Find where the given text appears and provide that cell's center as (X, Y) coordinate. 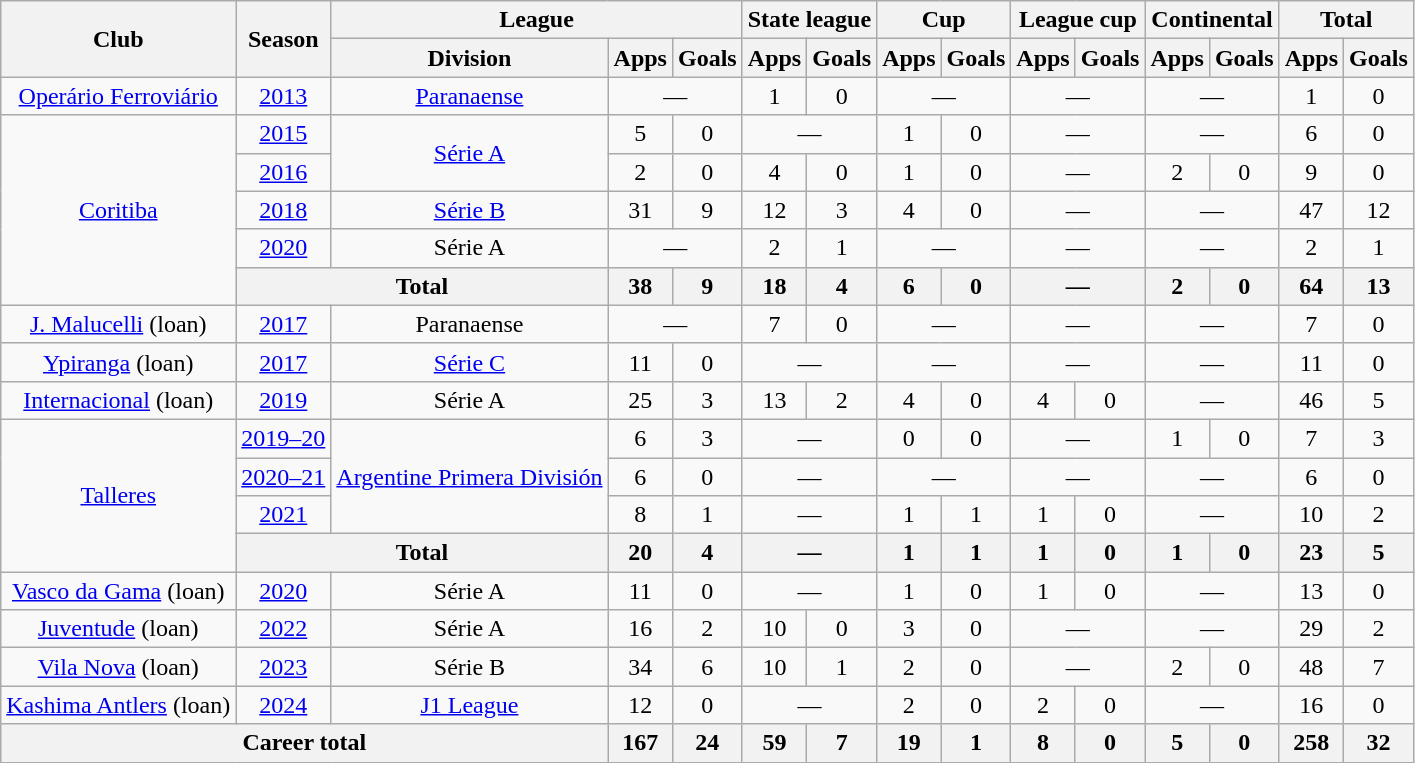
2020–21 (284, 477)
24 (707, 743)
19 (909, 743)
J. Malucelli (loan) (118, 324)
23 (1311, 553)
64 (1311, 286)
Club (118, 39)
Operário Ferroviário (118, 96)
2019–20 (284, 438)
Vasco da Gama (loan) (118, 591)
League (536, 20)
2022 (284, 629)
League cup (1078, 20)
25 (640, 400)
59 (774, 743)
Talleres (118, 495)
2024 (284, 705)
Argentine Primera División (470, 476)
Career total (304, 743)
34 (640, 667)
46 (1311, 400)
Juventude (loan) (118, 629)
167 (640, 743)
29 (1311, 629)
2019 (284, 400)
2015 (284, 134)
32 (1379, 743)
Internacional (loan) (118, 400)
47 (1311, 210)
2023 (284, 667)
J1 League (470, 705)
Cup (944, 20)
2016 (284, 172)
38 (640, 286)
20 (640, 553)
Ypiranga (loan) (118, 362)
18 (774, 286)
31 (640, 210)
2013 (284, 96)
Coritiba (118, 210)
State league (809, 20)
Season (284, 39)
48 (1311, 667)
2021 (284, 515)
Série C (470, 362)
Vila Nova (loan) (118, 667)
Division (470, 58)
258 (1311, 743)
2018 (284, 210)
Kashima Antlers (loan) (118, 705)
Continental (1212, 20)
